For the text-containing cell, return its midpoint in [x, y] coordinate format. 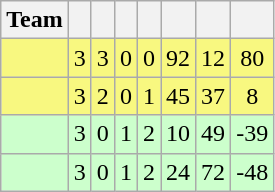
24 [178, 172]
-48 [252, 172]
-39 [252, 134]
12 [214, 58]
45 [178, 96]
72 [214, 172]
Team [35, 20]
92 [178, 58]
10 [178, 134]
49 [214, 134]
8 [252, 96]
80 [252, 58]
37 [214, 96]
